Scan for the cell matching the given text and deliver its (x, y) coordinate at center. 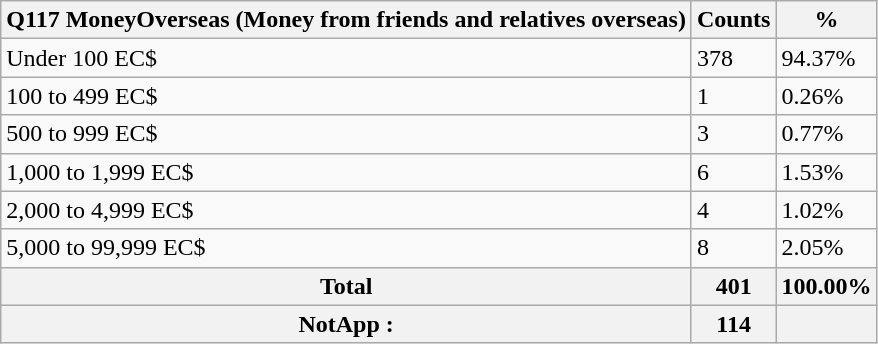
0.26% (826, 96)
2.05% (826, 248)
2,000 to 4,999 EC$ (346, 210)
500 to 999 EC$ (346, 134)
100.00% (826, 286)
0.77% (826, 134)
NotApp : (346, 324)
401 (733, 286)
Q117 MoneyOverseas (Money from friends and relatives overseas) (346, 20)
Total (346, 286)
94.37% (826, 58)
1 (733, 96)
5,000 to 99,999 EC$ (346, 248)
1.02% (826, 210)
8 (733, 248)
378 (733, 58)
Counts (733, 20)
1.53% (826, 172)
114 (733, 324)
100 to 499 EC$ (346, 96)
4 (733, 210)
1,000 to 1,999 EC$ (346, 172)
6 (733, 172)
3 (733, 134)
Under 100 EC$ (346, 58)
% (826, 20)
